Return [x, y] of the center of cell containing provided text 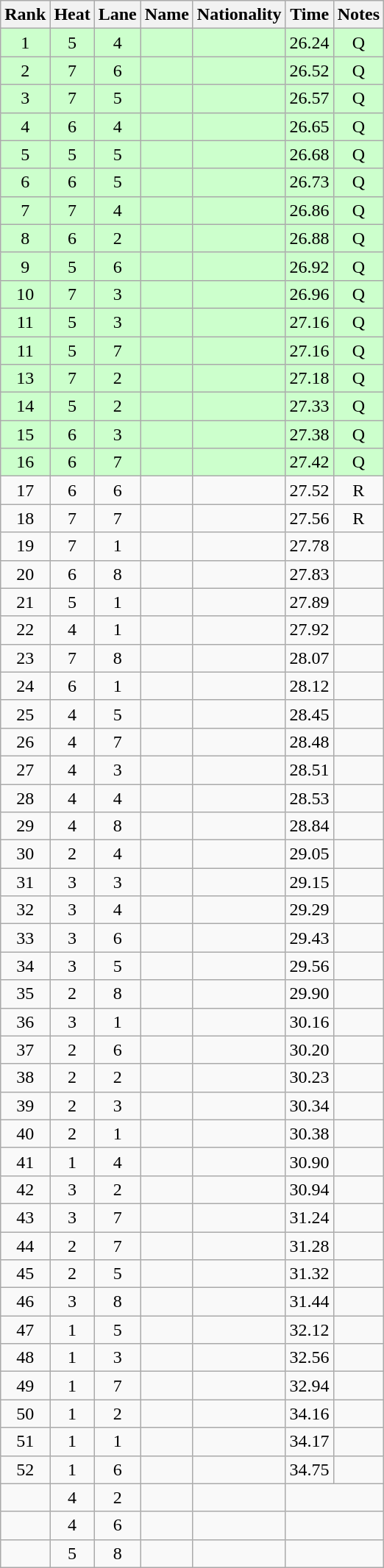
27.33 [309, 407]
26.96 [309, 294]
22 [25, 630]
27.38 [309, 434]
20 [25, 574]
29.15 [309, 882]
49 [25, 1386]
13 [25, 379]
23 [25, 658]
32.56 [309, 1358]
29.90 [309, 994]
30 [25, 854]
19 [25, 546]
29.29 [309, 910]
29.43 [309, 938]
34.16 [309, 1414]
30.94 [309, 1189]
27.52 [309, 490]
29.05 [309, 854]
30.16 [309, 1022]
42 [25, 1189]
52 [25, 1469]
16 [25, 462]
44 [25, 1246]
41 [25, 1161]
48 [25, 1358]
33 [25, 938]
29 [25, 826]
28.84 [309, 826]
Nationality [239, 15]
32 [25, 910]
14 [25, 407]
26.86 [309, 210]
26 [25, 742]
26.92 [309, 266]
26.52 [309, 71]
36 [25, 1022]
46 [25, 1302]
27 [25, 770]
30.38 [309, 1134]
Name [166, 15]
30.20 [309, 1050]
40 [25, 1134]
26.68 [309, 154]
27.78 [309, 546]
32.94 [309, 1386]
31.28 [309, 1246]
30.34 [309, 1106]
26.24 [309, 43]
21 [25, 602]
31.32 [309, 1274]
50 [25, 1414]
28.07 [309, 658]
34 [25, 966]
26.73 [309, 182]
28.12 [309, 686]
Heat [72, 15]
43 [25, 1217]
28.45 [309, 714]
28.53 [309, 798]
28.51 [309, 770]
27.83 [309, 574]
25 [25, 714]
Lane [118, 15]
28.48 [309, 742]
30.23 [309, 1078]
18 [25, 518]
27.42 [309, 462]
30.90 [309, 1161]
17 [25, 490]
15 [25, 434]
31 [25, 882]
47 [25, 1330]
27.92 [309, 630]
27.89 [309, 602]
45 [25, 1274]
26.57 [309, 99]
51 [25, 1442]
10 [25, 294]
34.17 [309, 1442]
27.18 [309, 379]
34.75 [309, 1469]
27.56 [309, 518]
Rank [25, 15]
37 [25, 1050]
Time [309, 15]
26.65 [309, 126]
29.56 [309, 966]
Notes [358, 15]
31.24 [309, 1217]
39 [25, 1106]
32.12 [309, 1330]
9 [25, 266]
24 [25, 686]
35 [25, 994]
38 [25, 1078]
31.44 [309, 1302]
28 [25, 798]
26.88 [309, 238]
